Locate the cell with the specified text and output its [X, Y] center coordinate. 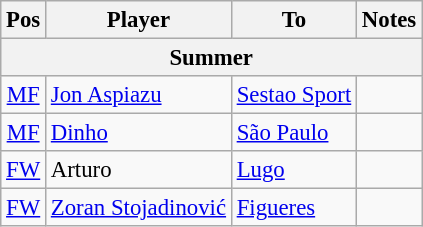
To [294, 20]
Pos [24, 20]
São Paulo [294, 133]
Figueres [294, 208]
Jon Aspiazu [139, 95]
Lugo [294, 170]
Zoran Stojadinović [139, 208]
Notes [390, 20]
Sestao Sport [294, 95]
Summer [212, 58]
Dinho [139, 133]
Player [139, 20]
Arturo [139, 170]
